Determine the [x, y] coordinate at the center of the cell enclosing the given text.  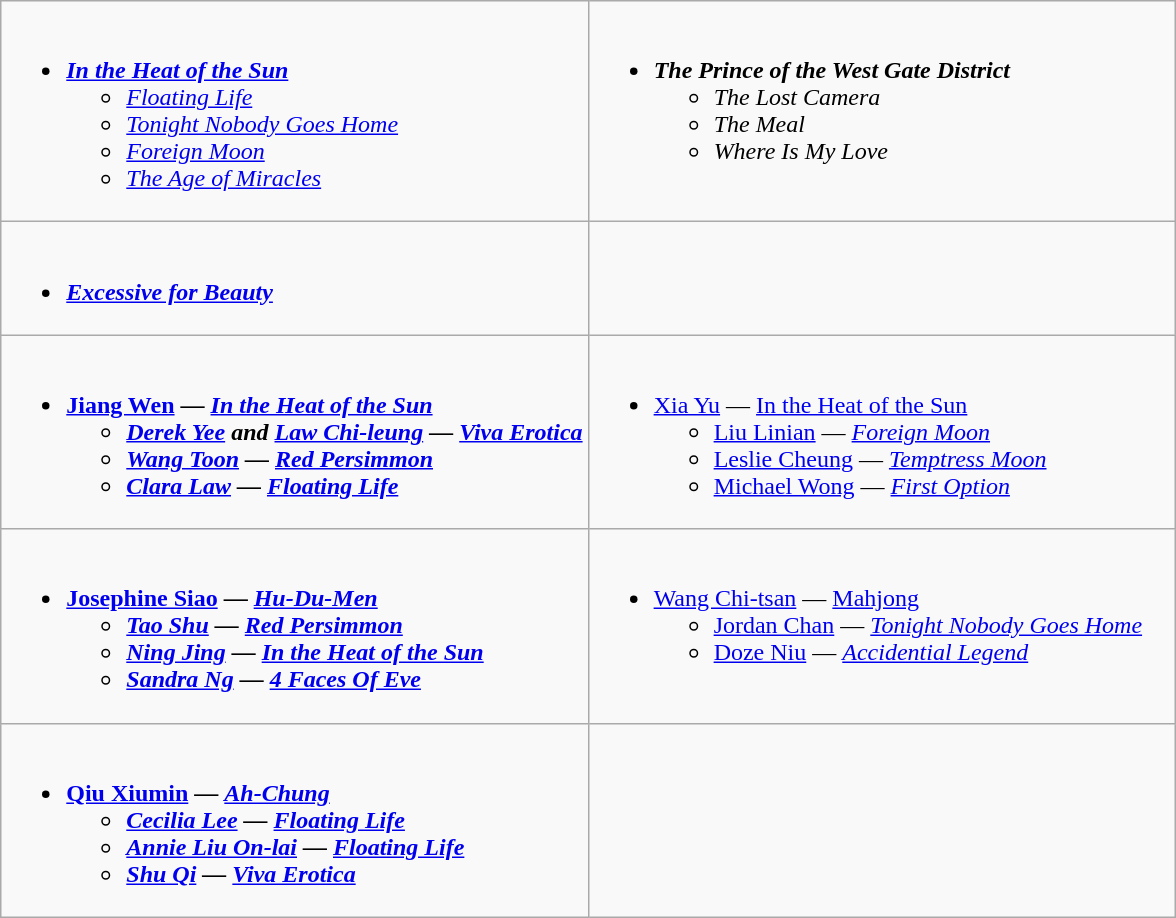
Jiang Wen — In the Heat of the SunDerek Yee and Law Chi-leung — Viva EroticaWang Toon — Red PersimmonClara Law — Floating Life [294, 432]
Qiu Xiumin — Ah-ChungCecilia Lee — Floating LifeAnnie Liu On-lai — Floating LifeShu Qi — Viva Erotica [294, 820]
Xia Yu — In the Heat of the SunLiu Linian — Foreign MoonLeslie Cheung — Temptress MoonMichael Wong — First Option [882, 432]
The Prince of the West Gate DistrictThe Lost CameraThe MealWhere Is My Love [882, 112]
Josephine Siao — Hu-Du-MenTao Shu — Red PersimmonNing Jing — In the Heat of the SunSandra Ng — 4 Faces Of Eve [294, 626]
Excessive for Beauty [294, 278]
In the Heat of the SunFloating LifeTonight Nobody Goes HomeForeign MoonThe Age of Miracles [294, 112]
Wang Chi-tsan — MahjongJordan Chan — Tonight Nobody Goes HomeDoze Niu — Accidential Legend [882, 626]
